Return [x, y] of the center of cell containing provided text 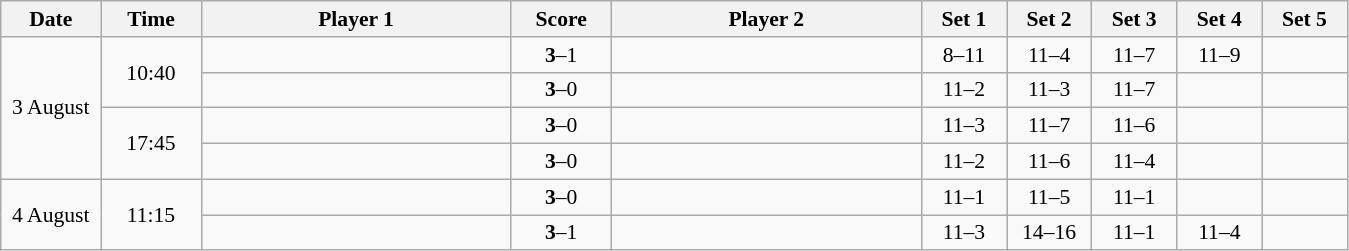
Set 2 [1048, 19]
Set 5 [1304, 19]
14–16 [1048, 233]
3 August [51, 108]
Date [51, 19]
Set 1 [964, 19]
4 August [51, 214]
Set 3 [1134, 19]
11:15 [151, 214]
11–9 [1220, 55]
10:40 [151, 72]
Player 2 [766, 19]
Time [151, 19]
8–11 [964, 55]
Score [561, 19]
11–5 [1048, 197]
17:45 [151, 144]
Set 4 [1220, 19]
Player 1 [356, 19]
